Provide the (x, y) coordinate of the cell's center where the given text is located.  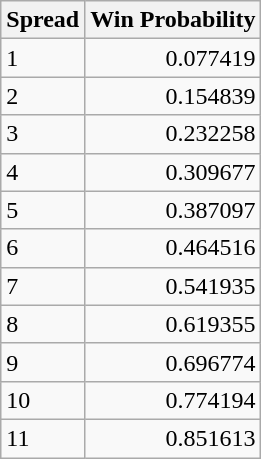
Spread (43, 20)
0.774194 (173, 400)
0.077419 (173, 58)
0.232258 (173, 134)
0.851613 (173, 438)
3 (43, 134)
4 (43, 172)
9 (43, 362)
2 (43, 96)
11 (43, 438)
0.309677 (173, 172)
0.154839 (173, 96)
7 (43, 286)
0.696774 (173, 362)
0.541935 (173, 286)
0.387097 (173, 210)
6 (43, 248)
0.464516 (173, 248)
Win Probability (173, 20)
0.619355 (173, 324)
1 (43, 58)
10 (43, 400)
8 (43, 324)
5 (43, 210)
